For the text-containing cell, return its midpoint in (X, Y) coordinate format. 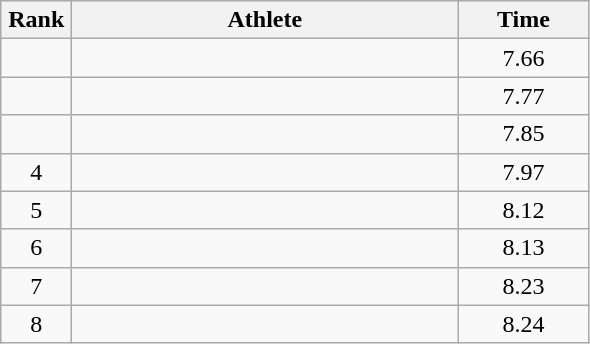
8.12 (524, 210)
Rank (36, 20)
7 (36, 286)
Time (524, 20)
7.66 (524, 58)
8 (36, 324)
7.97 (524, 172)
6 (36, 248)
5 (36, 210)
4 (36, 172)
8.13 (524, 248)
7.77 (524, 96)
8.23 (524, 286)
8.24 (524, 324)
Athlete (265, 20)
7.85 (524, 134)
